Output the (X, Y) coordinate of the center of the cell containing the given text.  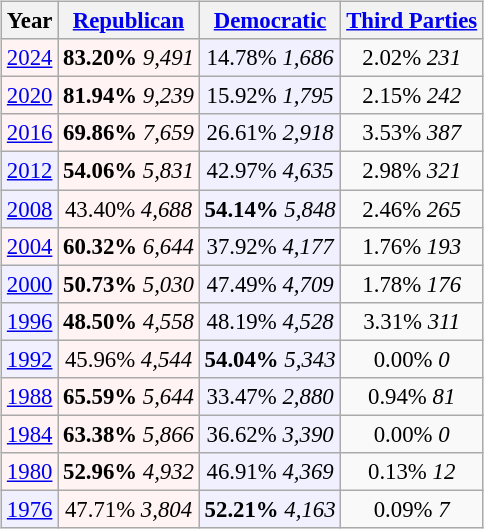
15.92% 1,795 (270, 96)
45.96% 4,544 (129, 359)
46.91% 4,369 (270, 472)
0.94% 81 (412, 396)
3.31% 311 (412, 321)
54.14% 5,848 (270, 209)
1976 (30, 509)
2.15% 242 (412, 96)
1996 (30, 321)
2012 (30, 171)
2.46% 265 (412, 209)
2000 (30, 284)
1988 (30, 396)
60.32% 6,644 (129, 246)
0.13% 12 (412, 472)
37.92% 4,177 (270, 246)
33.47% 2,880 (270, 396)
65.59% 5,644 (129, 396)
2004 (30, 246)
63.38% 5,866 (129, 434)
2.98% 321 (412, 171)
2020 (30, 96)
3.53% 387 (412, 133)
47.71% 3,804 (129, 509)
36.62% 3,390 (270, 434)
2008 (30, 209)
Third Parties (412, 21)
0.09% 7 (412, 509)
2.02% 231 (412, 58)
48.19% 4,528 (270, 321)
1992 (30, 359)
54.04% 5,343 (270, 359)
47.49% 4,709 (270, 284)
2024 (30, 58)
52.21% 4,163 (270, 509)
1.78% 176 (412, 284)
54.06% 5,831 (129, 171)
2016 (30, 133)
26.61% 2,918 (270, 133)
69.86% 7,659 (129, 133)
Democratic (270, 21)
1984 (30, 434)
43.40% 4,688 (129, 209)
83.20% 9,491 (129, 58)
52.96% 4,932 (129, 472)
42.97% 4,635 (270, 171)
50.73% 5,030 (129, 284)
48.50% 4,558 (129, 321)
Year (30, 21)
14.78% 1,686 (270, 58)
1.76% 193 (412, 246)
1980 (30, 472)
81.94% 9,239 (129, 96)
Republican (129, 21)
